From the cell containing the given text, extract its center point as [x, y] coordinate. 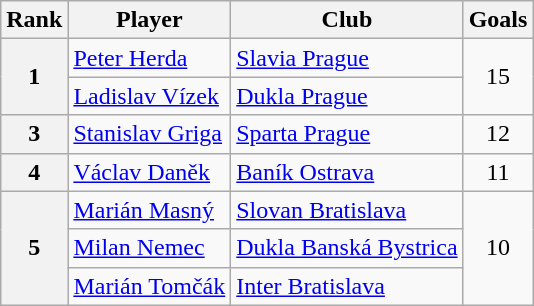
Dukla Prague [347, 96]
Slavia Prague [347, 58]
Player [150, 20]
Marián Tomčák [150, 286]
Václav Daněk [150, 172]
Baník Ostrava [347, 172]
15 [498, 77]
Rank [34, 20]
1 [34, 77]
Sparta Prague [347, 134]
Milan Nemec [150, 248]
Dukla Banská Bystrica [347, 248]
10 [498, 248]
5 [34, 248]
Goals [498, 20]
Ladislav Vízek [150, 96]
Stanislav Griga [150, 134]
Slovan Bratislava [347, 210]
Inter Bratislava [347, 286]
Peter Herda [150, 58]
Club [347, 20]
Marián Masný [150, 210]
11 [498, 172]
3 [34, 134]
4 [34, 172]
12 [498, 134]
